Return [X, Y] of the center of cell containing provided text 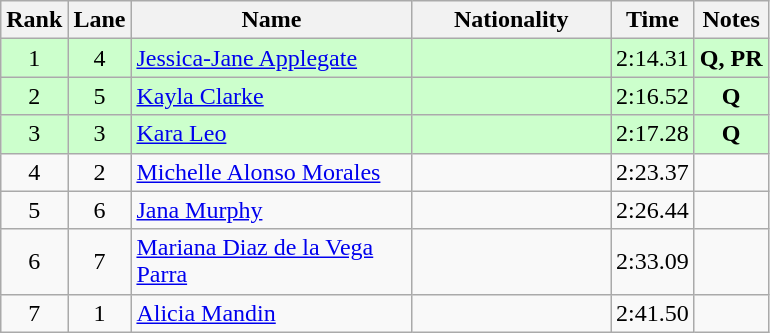
Q, PR [731, 58]
2:41.50 [653, 313]
Michelle Alonso Morales [272, 172]
Alicia Mandin [272, 313]
Time [653, 20]
2:14.31 [653, 58]
2:23.37 [653, 172]
Kayla Clarke [272, 96]
Jana Murphy [272, 210]
Notes [731, 20]
Mariana Diaz de la Vega Parra [272, 262]
Kara Leo [272, 134]
Name [272, 20]
2:17.28 [653, 134]
2:16.52 [653, 96]
2:33.09 [653, 262]
Lane [100, 20]
Jessica-Jane Applegate [272, 58]
2:26.44 [653, 210]
Rank [34, 20]
Nationality [512, 20]
